Identify which cell holds the provided text, then report its (x, y) central coordinate. 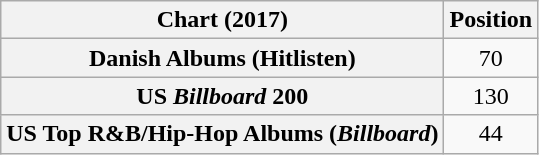
Chart (2017) (222, 20)
44 (491, 134)
Position (491, 20)
Danish Albums (Hitlisten) (222, 58)
70 (491, 58)
130 (491, 96)
US Top R&B/Hip-Hop Albums (Billboard) (222, 134)
US Billboard 200 (222, 96)
